Determine the (x, y) coordinate at the center of the cell enclosing the given text.  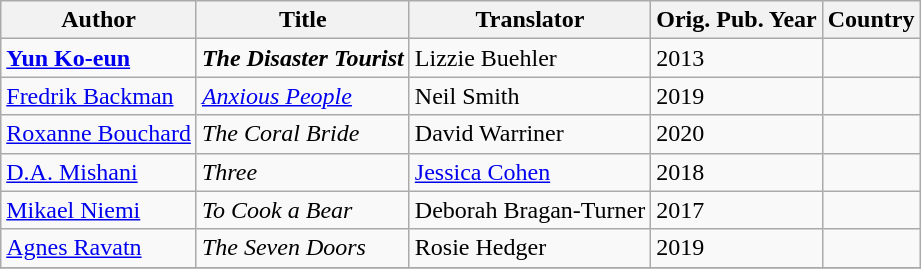
Lizzie Buehler (530, 58)
Title (302, 20)
2017 (736, 210)
2013 (736, 58)
Fredrik Backman (99, 96)
Neil Smith (530, 96)
Three (302, 172)
The Seven Doors (302, 248)
Author (99, 20)
The Disaster Tourist (302, 58)
Yun Ko-eun (99, 58)
Translator (530, 20)
Orig. Pub. Year (736, 20)
Anxious People (302, 96)
Rosie Hedger (530, 248)
2018 (736, 172)
Mikael Niemi (99, 210)
D.A. Mishani (99, 172)
Jessica Cohen (530, 172)
Roxanne Bouchard (99, 134)
To Cook a Bear (302, 210)
The Coral Bride (302, 134)
Agnes Ravatn (99, 248)
Deborah Bragan-Turner (530, 210)
2020 (736, 134)
Country (871, 20)
David Warriner (530, 134)
